Scan for the cell matching the given text and deliver its (x, y) coordinate at center. 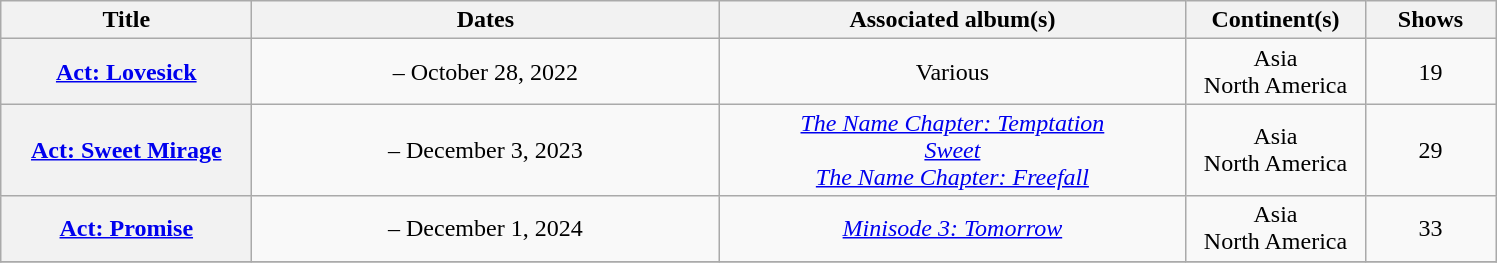
Various (952, 72)
The Name Chapter: TemptationSweetThe Name Chapter: Freefall (952, 150)
Continent(s) (1276, 20)
Shows (1430, 20)
– October 28, 2022 (486, 72)
– December 1, 2024 (486, 228)
Act: Lovesick (126, 72)
Associated album(s) (952, 20)
Title (126, 20)
33 (1430, 228)
Dates (486, 20)
Act: Promise (126, 228)
29 (1430, 150)
Act: Sweet Mirage (126, 150)
– December 3, 2023 (486, 150)
Minisode 3: Tomorrow (952, 228)
19 (1430, 72)
